Extract the (X, Y) coordinate from the center of the cell holding the provided text.  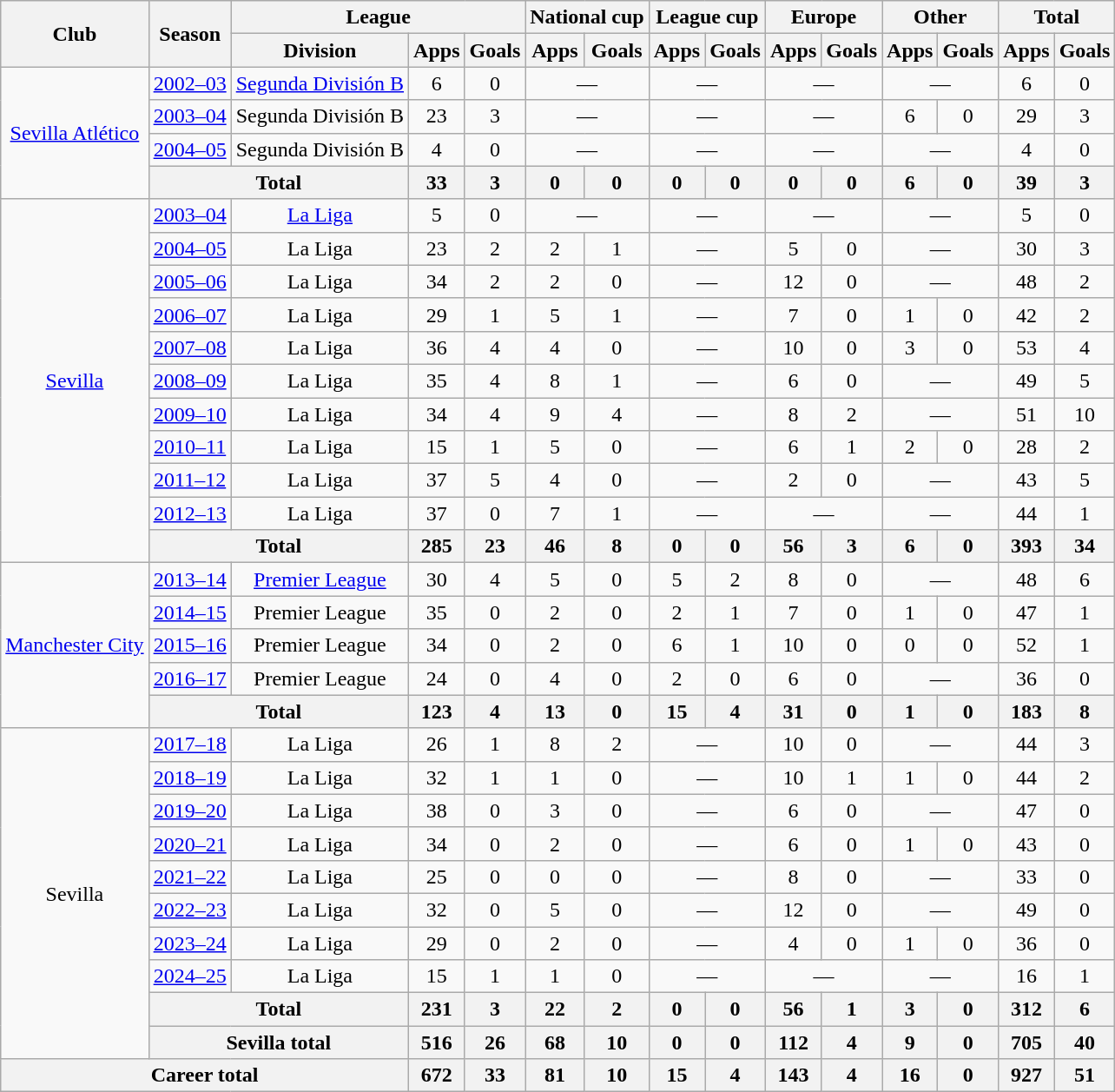
53 (1026, 347)
2015–16 (189, 645)
Division (320, 50)
Manchester City (75, 645)
Club (75, 34)
League (379, 17)
25 (437, 877)
2017–18 (189, 745)
Sevilla total (278, 1042)
Career total (205, 1075)
183 (1026, 711)
24 (437, 678)
672 (437, 1075)
Sevilla Atlético (75, 133)
123 (437, 711)
2006–07 (189, 314)
42 (1026, 314)
Season (189, 34)
927 (1026, 1075)
2010–11 (189, 447)
2018–19 (189, 778)
705 (1026, 1042)
2011–12 (189, 480)
2024–25 (189, 976)
2013–14 (189, 579)
2019–20 (189, 811)
393 (1026, 546)
2014–15 (189, 612)
2021–22 (189, 877)
2016–17 (189, 678)
112 (793, 1042)
28 (1026, 447)
2009–10 (189, 414)
516 (437, 1042)
Europe (823, 17)
2005–06 (189, 281)
68 (555, 1042)
143 (793, 1075)
31 (793, 711)
46 (555, 546)
39 (1026, 182)
2002–03 (189, 83)
40 (1085, 1042)
Other (940, 17)
22 (555, 1009)
2022–23 (189, 910)
285 (437, 546)
81 (555, 1075)
52 (1026, 645)
231 (437, 1009)
312 (1026, 1009)
2012–13 (189, 513)
2008–09 (189, 381)
2007–08 (189, 347)
13 (555, 711)
2020–21 (189, 844)
League cup (707, 17)
National cup (587, 17)
38 (437, 811)
2023–24 (189, 943)
